Provide the (X, Y) coordinate of the cell's center where the given text is located.  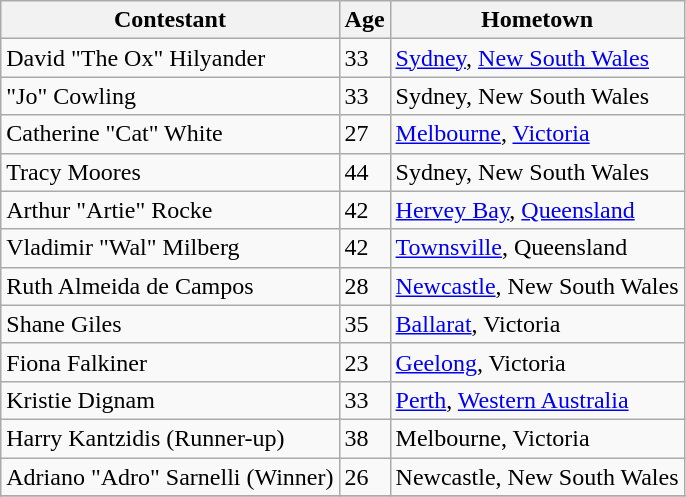
Adriano "Adro" Sarnelli (Winner) (170, 477)
Townsville, Queensland (537, 248)
Hervey Bay, Queensland (537, 210)
Ballarat, Victoria (537, 324)
28 (364, 286)
Vladimir "Wal" Milberg (170, 248)
38 (364, 438)
Harry Kantzidis (Runner-up) (170, 438)
"Jo" Cowling (170, 96)
David "The Ox" Hilyander (170, 58)
Arthur "Artie" Rocke (170, 210)
Fiona Falkiner (170, 362)
Catherine "Cat" White (170, 134)
Tracy Moores (170, 172)
Age (364, 20)
23 (364, 362)
Geelong, Victoria (537, 362)
Perth, Western Australia (537, 400)
Ruth Almeida de Campos (170, 286)
27 (364, 134)
35 (364, 324)
26 (364, 477)
Shane Giles (170, 324)
44 (364, 172)
Kristie Dignam (170, 400)
Contestant (170, 20)
Hometown (537, 20)
